Find where the given text appears and provide that cell's center as [X, Y] coordinate. 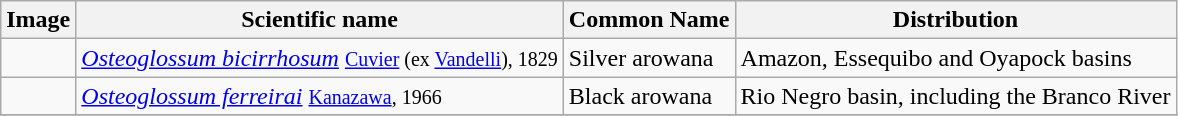
Osteoglossum bicirrhosum Cuvier (ex Vandelli), 1829 [320, 58]
Osteoglossum ferreirai Kanazawa, 1966 [320, 96]
Amazon, Essequibo and Oyapock basins [956, 58]
Image [38, 20]
Scientific name [320, 20]
Rio Negro basin, including the Branco River [956, 96]
Black arowana [649, 96]
Silver arowana [649, 58]
Distribution [956, 20]
Common Name [649, 20]
